Search for the cell housing the specified text and yield its [x, y] center coordinate. 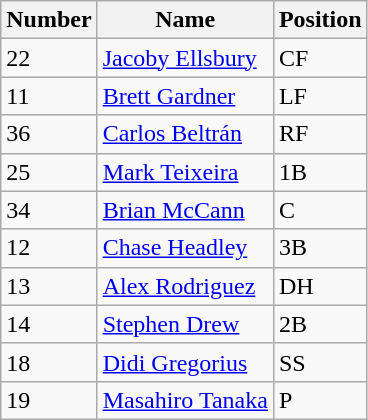
1B [320, 172]
Carlos Beltrán [185, 134]
Brett Gardner [185, 96]
3B [320, 248]
36 [49, 134]
Alex Rodriguez [185, 286]
14 [49, 324]
C [320, 210]
Chase Headley [185, 248]
13 [49, 286]
12 [49, 248]
Stephen Drew [185, 324]
18 [49, 362]
22 [49, 58]
34 [49, 210]
P [320, 400]
DH [320, 286]
Number [49, 20]
CF [320, 58]
SS [320, 362]
25 [49, 172]
Didi Gregorius [185, 362]
Name [185, 20]
11 [49, 96]
19 [49, 400]
Mark Teixeira [185, 172]
Brian McCann [185, 210]
Masahiro Tanaka [185, 400]
Jacoby Ellsbury [185, 58]
LF [320, 96]
2B [320, 324]
Position [320, 20]
RF [320, 134]
